Provide the (X, Y) coordinate of the cell's center where the given text is located.  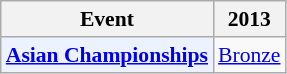
2013 (249, 19)
Bronze (249, 55)
Asian Championships (107, 55)
Event (107, 19)
